Identify which cell holds the provided text, then report its (X, Y) central coordinate. 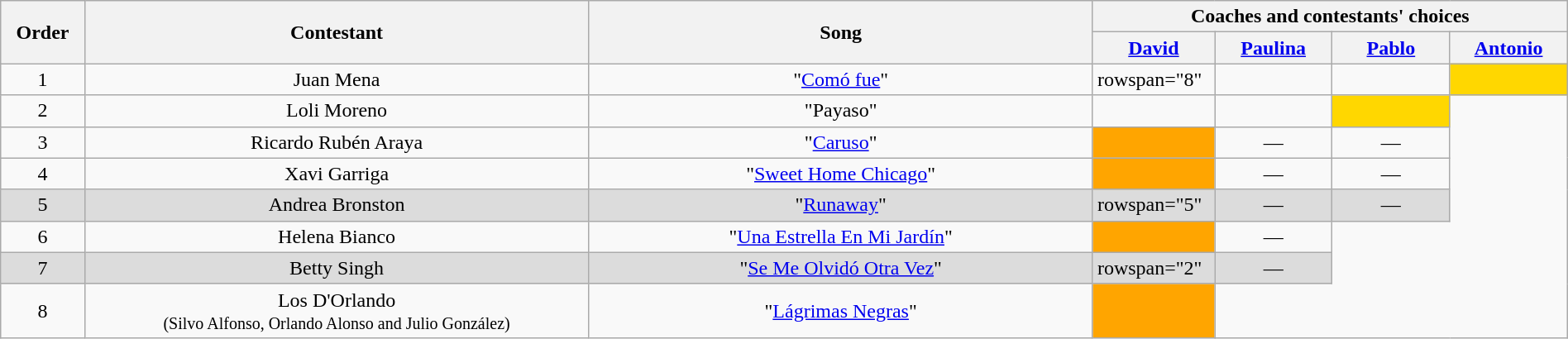
Loli Moreno (337, 111)
Helena Bianco (337, 236)
Betty Singh (337, 268)
Contestant (337, 32)
4 (43, 174)
1 (43, 79)
3 (43, 142)
Ricardo Rubén Araya (337, 142)
Juan Mena (337, 79)
rowspan="2" (1153, 268)
"Caruso" (841, 142)
"Runaway" (841, 205)
Antonio (1508, 48)
Pablo (1391, 48)
2 (43, 111)
Paulina (1274, 48)
Order (43, 32)
rowspan="5" (1153, 205)
David (1153, 48)
"Lágrimas Negras" (841, 311)
"Una Estrella En Mi Jardín" (841, 236)
6 (43, 236)
Andrea Bronston (337, 205)
"Comó fue" (841, 79)
"Payaso" (841, 111)
"Sweet Home Chicago" (841, 174)
Coaches and contestants' choices (1330, 17)
Los D'Orlando (Silvo Alfonso, Orlando Alonso and Julio González) (337, 311)
"Se Me Olvidó Otra Vez" (841, 268)
5 (43, 205)
Song (841, 32)
7 (43, 268)
rowspan="8" (1153, 79)
8 (43, 311)
Xavi Garriga (337, 174)
